For the text-containing cell, return its midpoint in [X, Y] coordinate format. 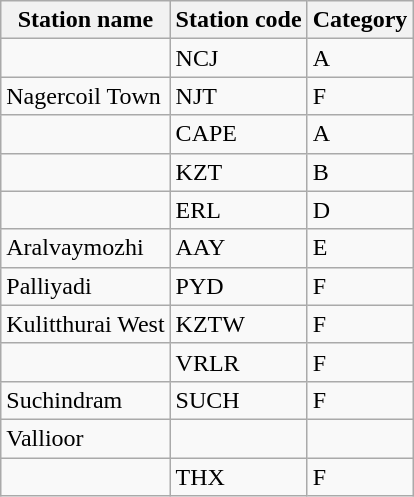
Nagercoil Town [86, 96]
D [360, 210]
VRLR [238, 362]
Kulitthurai West [86, 324]
PYD [238, 286]
KZTW [238, 324]
Category [360, 20]
AAY [238, 248]
Station name [86, 20]
THX [238, 477]
B [360, 172]
ERL [238, 210]
NJT [238, 96]
Vallioor [86, 438]
Suchindram [86, 400]
Palliyadi [86, 286]
NCJ [238, 58]
E [360, 248]
CAPE [238, 134]
Station code [238, 20]
SUCH [238, 400]
Aralvaymozhi [86, 248]
KZT [238, 172]
